Provide the [x, y] coordinate of the cell's center where the given text is located.  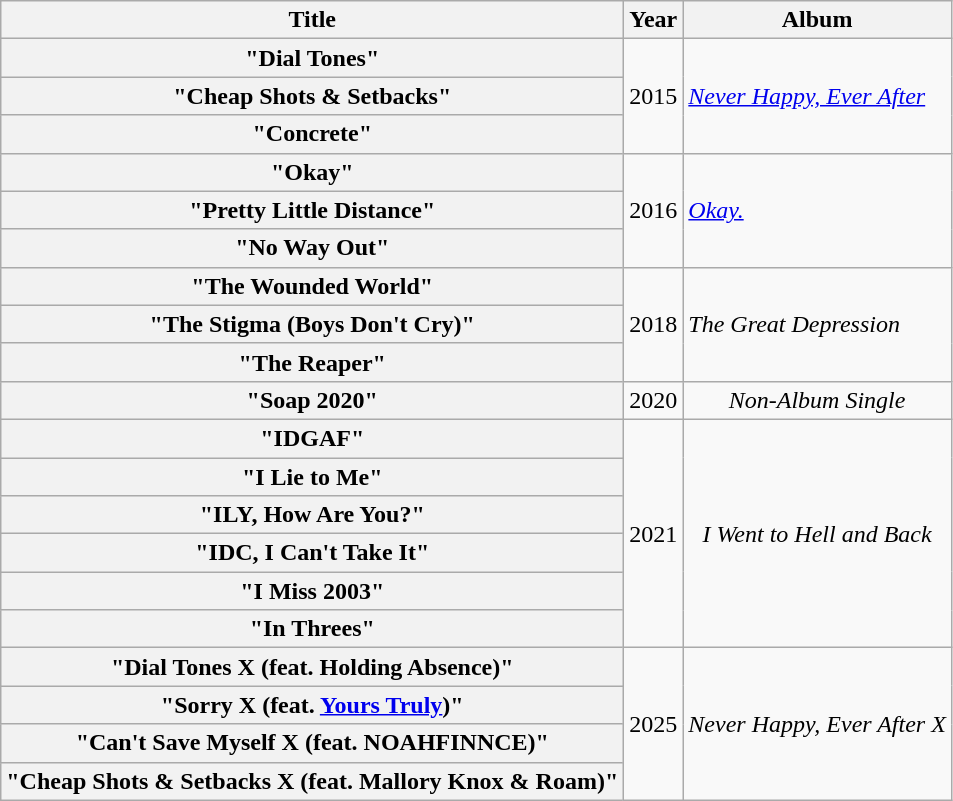
I Went to Hell and Back [818, 533]
"Cheap Shots & Setbacks" [312, 96]
"Soap 2020" [312, 400]
"I Miss 2003" [312, 591]
"IDC, I Can't Take It" [312, 553]
2018 [654, 324]
"The Stigma (Boys Don't Cry)" [312, 324]
Non-Album Single [818, 400]
"In Threes" [312, 629]
"Dial Tones X (feat. Holding Absence)" [312, 667]
"Cheap Shots & Setbacks X (feat. Mallory Knox & Roam)" [312, 781]
"Dial Tones" [312, 58]
"Pretty Little Distance" [312, 210]
Album [818, 20]
2015 [654, 96]
"The Wounded World" [312, 286]
"Okay" [312, 172]
Okay. [818, 210]
Never Happy, Ever After [818, 96]
"ILY, How Are You?" [312, 515]
"I Lie to Me" [312, 477]
2025 [654, 724]
"Concrete" [312, 134]
The Great Depression [818, 324]
2016 [654, 210]
"Can't Save Myself X (feat. NOAHFINNCE)" [312, 743]
Year [654, 20]
Never Happy, Ever After X [818, 724]
2020 [654, 400]
"The Reaper" [312, 362]
"No Way Out" [312, 248]
"IDGAF" [312, 438]
Title [312, 20]
2021 [654, 533]
"Sorry X (feat. Yours Truly)" [312, 705]
